Determine the (X, Y) coordinate at the center of the cell enclosing the given text.  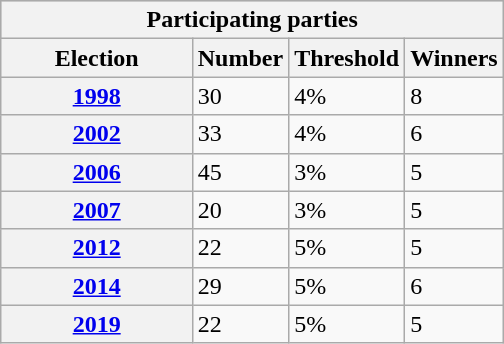
30 (240, 96)
45 (240, 172)
Winners (454, 58)
2002 (96, 134)
Election (96, 58)
20 (240, 210)
29 (240, 286)
2012 (96, 248)
2019 (96, 324)
Participating parties (252, 20)
1998 (96, 96)
2007 (96, 210)
2014 (96, 286)
8 (454, 96)
33 (240, 134)
Number (240, 58)
Threshold (347, 58)
2006 (96, 172)
